For the text-containing cell, return its midpoint in (X, Y) coordinate format. 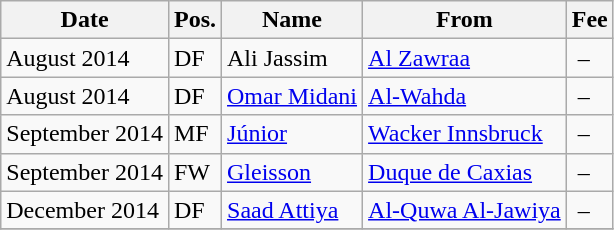
Date (85, 20)
Al Zawraa (465, 58)
MF (194, 134)
Wacker Innsbruck (465, 134)
Júnior (292, 134)
Al-Wahda (465, 96)
Gleisson (292, 172)
Omar Midani (292, 96)
Pos. (194, 20)
FW (194, 172)
Al-Quwa Al-Jawiya (465, 210)
Fee (590, 20)
Saad Attiya (292, 210)
December 2014 (85, 210)
From (465, 20)
Duque de Caxias (465, 172)
Name (292, 20)
Ali Jassim (292, 58)
